Return the [X, Y] coordinate for the center point of the cell that contains the specified text.  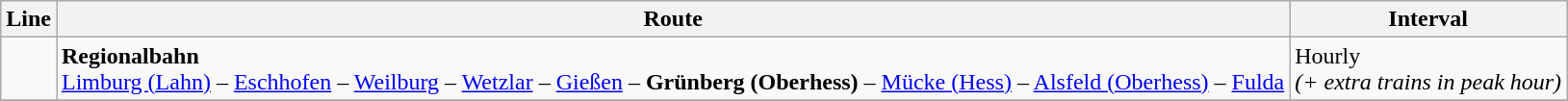
RegionalbahnLimburg (Lahn) – Eschhofen – Weilburg – Wetzlar – Gießen – Grünberg (Oberhess) – Mücke (Hess) – Alsfeld (Oberhess) – Fulda [672, 69]
Hourly (+ extra trains in peak hour) [1428, 69]
Interval [1428, 19]
Line [29, 19]
Route [672, 19]
